Provide the [x, y] coordinate of the cell's center where the given text is located.  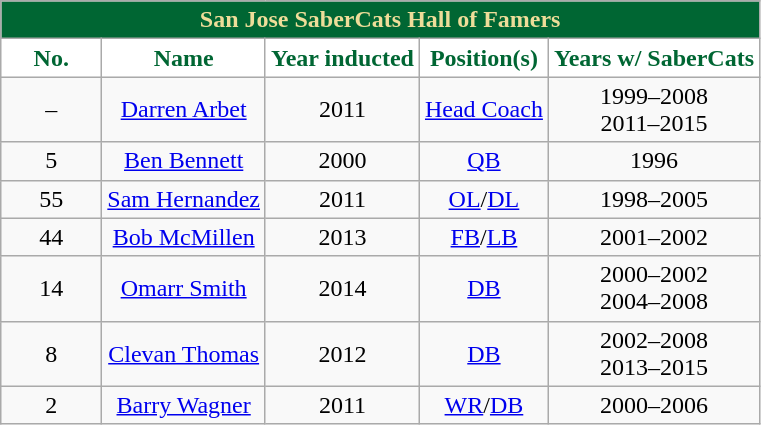
Omarr Smith [184, 288]
1999–20082011–2015 [654, 110]
No. [52, 58]
– [52, 110]
Years w/ SaberCats [654, 58]
2013 [342, 237]
2012 [342, 354]
QB [484, 161]
Position(s) [484, 58]
Darren Arbet [184, 110]
Year inducted [342, 58]
Bob McMillen [184, 237]
2002–20082013–2015 [654, 354]
2 [52, 405]
Ben Bennett [184, 161]
14 [52, 288]
8 [52, 354]
1996 [654, 161]
FB/LB [484, 237]
2000–20022004–2008 [654, 288]
Clevan Thomas [184, 354]
Barry Wagner [184, 405]
55 [52, 199]
WR/DB [484, 405]
44 [52, 237]
Head Coach [484, 110]
2000 [342, 161]
2001–2002 [654, 237]
OL/DL [484, 199]
San Jose SaberCats Hall of Famers [380, 20]
1998–2005 [654, 199]
2014 [342, 288]
5 [52, 161]
Sam Hernandez [184, 199]
2000–2006 [654, 405]
Name [184, 58]
